Output the [X, Y] coordinate of the center of the cell containing the given text.  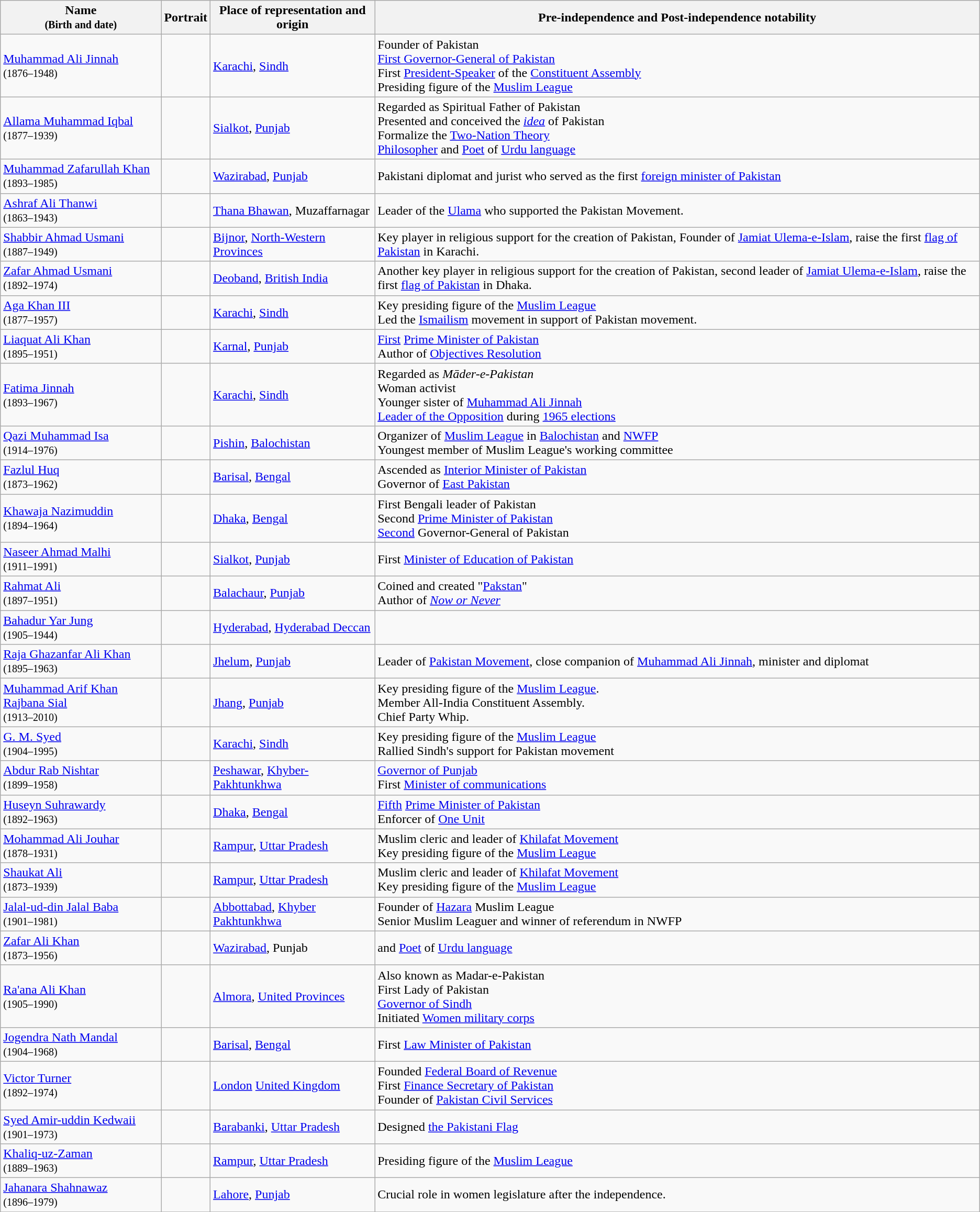
First Prime Minister of Pakistan Author of Objectives Resolution [677, 347]
Huseyn Suhrawardy(1892–1963) [81, 811]
Leader of the Ulama who supported the Pakistan Movement. [677, 210]
G. M. Syed(1904–1995) [81, 743]
Khawaja Nazimuddin(1894–1964) [81, 518]
First Bengali leader of PakistanSecond Prime Minister of PakistanSecond Governor-General of Pakistan [677, 518]
Ashraf Ali Thanwi(1863–1943) [81, 210]
Pakistani diplomat and jurist who served as the first foreign minister of Pakistan [677, 176]
Deoband, British India [293, 279]
Peshawar, Khyber-Pakhtunkhwa [293, 778]
Pishin, Balochistan [293, 443]
Fazlul Huq(1873–1962) [81, 476]
Jogendra Nath Mandal(1904–1968) [81, 1044]
Muhammad Zafarullah Khan(1893–1985) [81, 176]
Fatima Jinnah (1893–1967) [81, 395]
Allama Muhammad Iqbal(1877–1939) [81, 128]
Liaquat Ali Khan(1895–1951) [81, 347]
Raja Ghazanfar Ali Khan (1895–1963) [81, 662]
Ra'ana Ali Khan (1905–1990) [81, 996]
Victor Turner(1892–1974) [81, 1085]
Zafar Ahmad Usmani(1892–1974) [81, 279]
Jhang, Punjab [293, 703]
Aga Khan III(1877–1957) [81, 312]
Hyderabad, Hyderabad Deccan [293, 627]
Shabbir Ahmad Usmani(1887–1949) [81, 244]
Shaukat Ali(1873–1939) [81, 880]
Key presiding figure of the Muslim LeagueRallied Sindh's support for Pakistan movement [677, 743]
Designed the Pakistani Flag [677, 1127]
Pre-independence and Post-independence notability [677, 18]
Coined and created "Pakstan"Author of Now or Never [677, 594]
Mohammad Ali Jouhar(1878–1931) [81, 846]
Karnal, Punjab [293, 347]
Muhammad Arif Khan Rajbana Sial(1913–2010) [81, 703]
First Minister of Education of Pakistan [677, 559]
Key presiding figure of the Muslim LeagueLed the Ismailism movement in support of Pakistan movement. [677, 312]
Crucial role in women legislature after the independence. [677, 1195]
Founder of PakistanFirst Governor-General of PakistanFirst President-Speaker of the Constituent AssemblyPresiding figure of the Muslim League [677, 66]
Balachaur, Punjab [293, 594]
Qazi Muhammad Isa(1914–1976) [81, 443]
Ascended as Interior Minister of PakistanGovernor of East Pakistan [677, 476]
Barabanki, Uttar Pradesh [293, 1127]
Syed Amir-uddin Kedwaii(1901–1973) [81, 1127]
Bahadur Yar Jung(1905–1944) [81, 627]
Also known as Madar-e-PakistanFirst Lady of PakistanGovernor of SindhInitiated Women military corps [677, 996]
Jhelum, Punjab [293, 662]
Fifth Prime Minister of PakistanEnforcer of One Unit [677, 811]
Almora, United Provinces [293, 996]
Governor of PunjabFirst Minister of communications [677, 778]
Abdur Rab Nishtar(1899–1958) [81, 778]
Founder of Hazara Muslim League Senior Muslim Leaguer and winner of referendum in NWFP [677, 914]
First Law Minister of Pakistan [677, 1044]
Khaliq-uz-Zaman(1889–1963) [81, 1161]
Place of representation and origin [293, 18]
Abbottabad, Khyber Pakhtunkhwa [293, 914]
Key player in religious support for the creation of Pakistan, Founder of Jamiat Ulema-e-Islam, raise the first flag of Pakistan in Karachi. [677, 244]
Thana Bhawan, Muzaffarnagar [293, 210]
Rahmat Ali(1897–1951) [81, 594]
Naseer Ahmad Malhi(1911–1991) [81, 559]
Jalal-ud-din Jalal Baba(1901–1981) [81, 914]
Organizer of Muslim League in Balochistan and NWFPYoungest member of Muslim League's working committee [677, 443]
Presiding figure of the Muslim League [677, 1161]
Bijnor, North-Western Provinces [293, 244]
Key presiding figure of the Muslim League.Member All-India Constituent Assembly.Chief Party Whip. [677, 703]
and Poet of Urdu language [677, 948]
London United Kingdom [293, 1085]
Muhammad Ali Jinnah(1876–1948) [81, 66]
Jahanara Shahnawaz(1896–1979) [81, 1195]
Founded Federal Board of RevenueFirst Finance Secretary of PakistanFounder of Pakistan Civil Services [677, 1085]
Regarded as Māder-e-PakistanWoman activistYounger sister of Muhammad Ali JinnahLeader of the Opposition during 1965 elections [677, 395]
Portrait [186, 18]
Zafar Ali Khan(1873–1956) [81, 948]
Lahore, Punjab [293, 1195]
Leader of Pakistan Movement, close companion of Muhammad Ali Jinnah, minister and diplomat [677, 662]
Name(Birth and date) [81, 18]
